Provide the [x, y] coordinate of the cell's center where the given text is located.  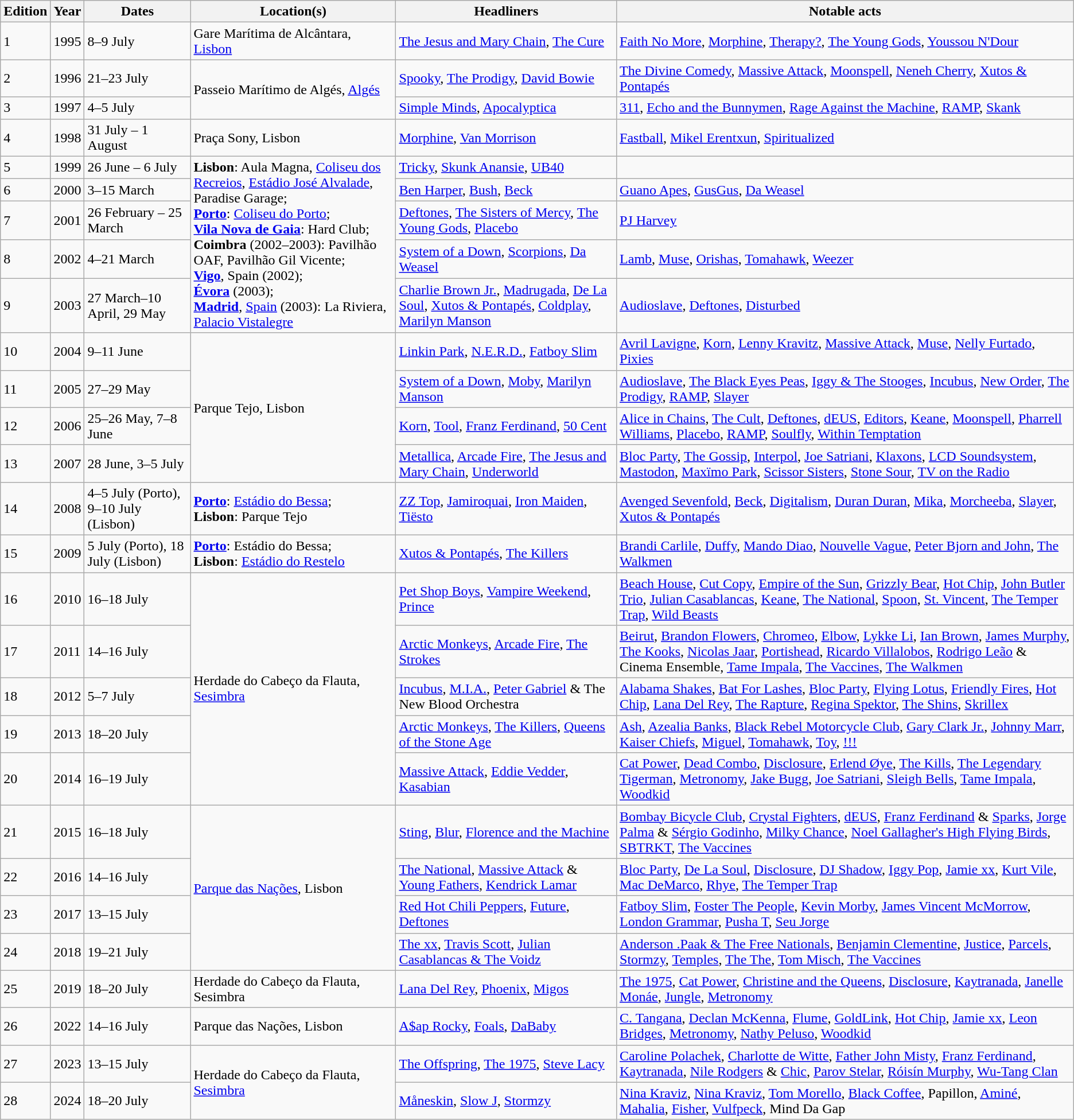
5 [25, 168]
28 June, 3–5 July [138, 464]
Sting, Blur, Florence and the Machine [506, 832]
Headliners [506, 11]
2003 [68, 305]
4–5 July [138, 108]
1998 [68, 138]
21–23 July [138, 78]
24 [25, 951]
11 [25, 389]
2002 [68, 259]
Lana Del Rey, Phoenix, Migos [506, 989]
2019 [68, 989]
Edition [25, 11]
2009 [68, 553]
26 June – 6 July [138, 168]
21 [25, 832]
2008 [68, 508]
25 [25, 989]
2022 [68, 1026]
23 [25, 915]
2007 [68, 464]
8 [25, 259]
3 [25, 108]
20 [25, 779]
1 [25, 41]
A$ap Rocky, Foals, DaBaby [506, 1026]
19–21 July [138, 951]
Notable acts [846, 11]
27 March–10 April, 29 May [138, 305]
Caroline Polachek, Charlotte de Witte, Father John Misty, Franz Ferdinand, Kaytranada, Nile Rodgers & Chic, Parov Stelar, Róisín Murphy, Wu-Tang Clan [846, 1064]
Deftones, The Sisters of Mercy, The Young Gods, Placebo [506, 220]
Gare Marítima de Alcântara, Lisbon [293, 41]
31 July – 1 August [138, 138]
2012 [68, 697]
26 February – 25 March [138, 220]
Pet Shop Boys, Vampire Weekend, Prince [506, 599]
Nina Kraviz, Nina Kraviz, Tom Morello, Black Coffee, Papillon, Aminé, Mahalia, Fisher, Vulfpeck, Mind Da Gap [846, 1100]
System of a Down, Moby, Marilyn Manson [506, 389]
2000 [68, 189]
7 [25, 220]
2018 [68, 951]
Morphine, Van Morrison [506, 138]
Alice in Chains, The Cult, Deftones, dEUS, Editors, Keane, Moonspell, Pharrell Williams, Placebo, RAMP, Soulfly, Within Temptation [846, 426]
14 [25, 508]
15 [25, 553]
Arctic Monkeys, Arcade Fire, The Strokes [506, 652]
5–7 July [138, 697]
12 [25, 426]
1999 [68, 168]
2013 [68, 734]
Avenged Sevenfold, Beck, Digitalism, Duran Duran, Mika, Morcheeba, Slayer, Xutos & Pontapés [846, 508]
Porto: Estádio do Bessa;Lisbon: Estádio do Restelo [293, 553]
2011 [68, 652]
System of a Down, Scorpions, Da Weasel [506, 259]
28 [25, 1100]
10 [25, 351]
27–29 May [138, 389]
Porto: Estádio do Bessa;Lisbon: Parque Tejo [293, 508]
Fatboy Slim, Foster The People, Kevin Morby, James Vincent McMorrow, London Grammar, Pusha T, Seu Jorge [846, 915]
Parque Tejo, Lisbon [293, 407]
16–19 July [138, 779]
1996 [68, 78]
Year [68, 11]
2 [25, 78]
Bloc Party, De La Soul, Disclosure, DJ Shadow, Iggy Pop, Jamie xx, Kurt Vile, Mac DeMarco, Rhye, The Temper Trap [846, 877]
22 [25, 877]
Lamb, Muse, Orishas, Tomahawk, Weezer [846, 259]
1995 [68, 41]
Arctic Monkeys, The Killers, Queens of the Stone Age [506, 734]
Faith No More, Morphine, Therapy?, The Young Gods, Youssou N'Dour [846, 41]
9–11 June [138, 351]
Bloc Party, The Gossip, Interpol, Joe Satriani, Klaxons, LCD Soundsystem, Mastodon, Maxïmo Park, Scissor Sisters, Stone Sour, TV on the Radio [846, 464]
Måneskin, Slow J, Stormzy [506, 1100]
Korn, Tool, Franz Ferdinand, 50 Cent [506, 426]
C. Tangana, Declan McKenna, Flume, GoldLink, Hot Chip, Jamie xx, Leon Bridges, Metronomy, Nathy Peluso, Woodkid [846, 1026]
Alabama Shakes, Bat For Lashes, Bloc Party, Flying Lotus, Friendly Fires, Hot Chip, Lana Del Rey, The Rapture, Regina Spektor, The Shins, Skrillex [846, 697]
2016 [68, 877]
Ash, Azealia Banks, Black Rebel Motorcycle Club, Gary Clark Jr., Johnny Marr, Kaiser Chiefs, Miguel, Tomahawk, Toy, !!! [846, 734]
Red Hot Chili Peppers, Future, Deftones [506, 915]
26 [25, 1026]
2006 [68, 426]
17 [25, 652]
Audioslave, Deftones, Disturbed [846, 305]
Incubus, M.I.A., Peter Gabriel & The New Blood Orchestra [506, 697]
Simple Minds, Apocalyptica [506, 108]
The 1975, Cat Power, Christine and the Queens, Disclosure, Kaytranada, Janelle Monáe, Jungle, Metronomy [846, 989]
4 [25, 138]
The Offspring, The 1975, Steve Lacy [506, 1064]
Metallica, Arcade Fire, The Jesus and Mary Chain, Underworld [506, 464]
ZZ Top, Jamiroquai, Iron Maiden, Tiësto [506, 508]
2001 [68, 220]
2014 [68, 779]
Audioslave, The Black Eyes Peas, Iggy & The Stooges, Incubus, New Order, The Prodigy, RAMP, Slayer [846, 389]
Dates [138, 11]
9 [25, 305]
4–21 March [138, 259]
2024 [68, 1100]
Linkin Park, N.E.R.D., Fatboy Slim [506, 351]
Massive Attack, Eddie Vedder, Kasabian [506, 779]
Anderson .Paak & The Free Nationals, Benjamin Clementine, Justice, Parcels, Stormzy, Temples, The The, Tom Misch, The Vaccines [846, 951]
Charlie Brown Jr., Madrugada, De La Soul, Xutos & Pontapés, Coldplay, Marilyn Manson [506, 305]
25–26 May, 7–8 June [138, 426]
13 [25, 464]
Praça Sony, Lisbon [293, 138]
Fastball, Mikel Erentxun, Spiritualized [846, 138]
Brandi Carlile, Duffy, Mando Diao, Nouvelle Vague, Peter Bjorn and John, The Walkmen [846, 553]
The National, Massive Attack & Young Fathers, Kendrick Lamar [506, 877]
3–15 March [138, 189]
4–5 July (Porto), 9–10 July (Lisbon) [138, 508]
1997 [68, 108]
27 [25, 1064]
19 [25, 734]
2017 [68, 915]
16 [25, 599]
2023 [68, 1064]
Location(s) [293, 11]
Xutos & Pontapés, The Killers [506, 553]
8–9 July [138, 41]
Avril Lavigne, Korn, Lenny Kravitz, Massive Attack, Muse, Nelly Furtado, Pixies [846, 351]
Passeio Marítimo de Algés, Algés [293, 90]
Tricky, Skunk Anansie, UB40 [506, 168]
The xx, Travis Scott, Julian Casablancas & The Voidz [506, 951]
5 July (Porto), 18 July (Lisbon) [138, 553]
Spooky, The Prodigy, David Bowie [506, 78]
The Jesus and Mary Chain, The Cure [506, 41]
2015 [68, 832]
The Divine Comedy, Massive Attack, Moonspell, Neneh Cherry, Xutos & Pontapés [846, 78]
2005 [68, 389]
6 [25, 189]
Guano Apes, GusGus, Da Weasel [846, 189]
PJ Harvey [846, 220]
2004 [68, 351]
Ben Harper, Bush, Beck [506, 189]
18 [25, 697]
311, Echo and the Bunnymen, Rage Against the Machine, RAMP, Skank [846, 108]
2010 [68, 599]
